Output the [x, y] coordinate of the center of the cell containing the given text.  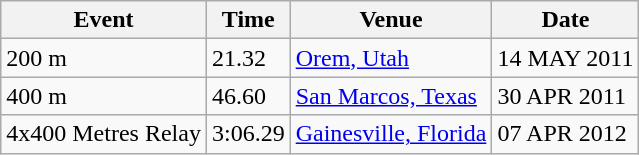
Orem, Utah [391, 58]
Date [566, 20]
3:06.29 [248, 134]
Gainesville, Florida [391, 134]
Venue [391, 20]
Event [104, 20]
San Marcos, Texas [391, 96]
46.60 [248, 96]
200 m [104, 58]
07 APR 2012 [566, 134]
21.32 [248, 58]
4x400 Metres Relay [104, 134]
30 APR 2011 [566, 96]
400 m [104, 96]
14 MAY 2011 [566, 58]
Time [248, 20]
